Detect which cell encompasses the target text, then output its (X, Y) center coordinate. 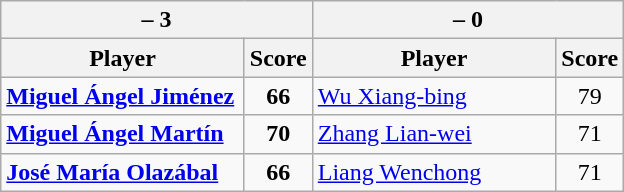
Miguel Ángel Martín (123, 134)
Miguel Ángel Jiménez (123, 96)
Wu Xiang-bing (434, 96)
Liang Wenchong (434, 172)
– 0 (468, 20)
– 3 (157, 20)
79 (590, 96)
Zhang Lian-wei (434, 134)
José María Olazábal (123, 172)
70 (278, 134)
